Return [x, y] of the center of cell containing provided text 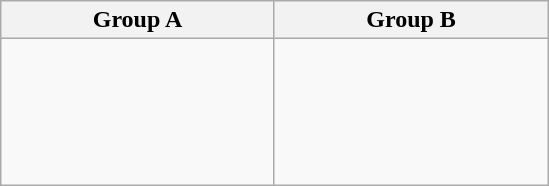
Group B [411, 20]
Group A [138, 20]
